Identify which cell holds the provided text, then report its [X, Y] central coordinate. 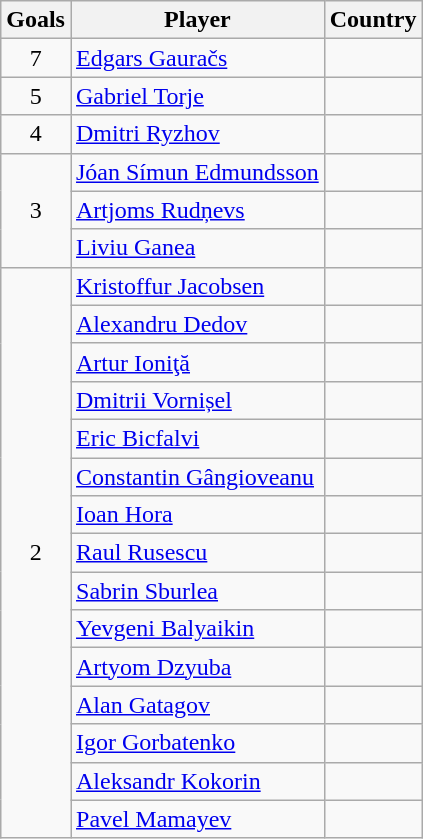
Raul Rusescu [197, 553]
2 [36, 552]
Liviu Ganea [197, 248]
Yevgeni Balyaikin [197, 629]
Ioan Hora [197, 515]
Gabriel Torje [197, 96]
Artur Ioniţă [197, 362]
Igor Gorbatenko [197, 743]
4 [36, 134]
Constantin Gângioveanu [197, 477]
Alan Gatagov [197, 705]
Artjoms Rudņevs [197, 210]
Sabrin Sburlea [197, 591]
Goals [36, 20]
Country [373, 20]
Pavel Mamayev [197, 819]
Eric Bicfalvi [197, 438]
Artyom Dzyuba [197, 667]
Dmitrii Vornișel [197, 400]
Alexandru Dedov [197, 324]
Edgars Gauračs [197, 58]
Dmitri Ryzhov [197, 134]
Player [197, 20]
5 [36, 96]
7 [36, 58]
Aleksandr Kokorin [197, 781]
Jóan Símun Edmundsson [197, 172]
Kristoffur Jacobsen [197, 286]
3 [36, 210]
